Search for the cell housing the specified text and yield its (x, y) center coordinate. 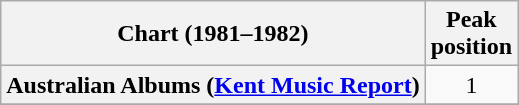
Australian Albums (Kent Music Report) (213, 85)
Chart (1981–1982) (213, 34)
Peakposition (471, 34)
1 (471, 85)
